Return [X, Y] of the center of cell containing provided text 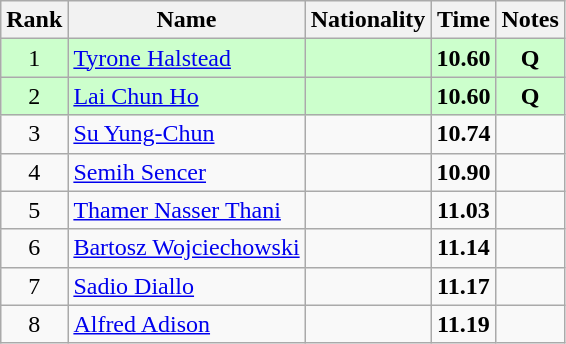
6 [34, 248]
1 [34, 58]
4 [34, 172]
11.14 [464, 248]
Alfred Adison [186, 324]
Tyrone Halstead [186, 58]
2 [34, 96]
3 [34, 134]
Name [186, 20]
Nationality [368, 20]
Su Yung-Chun [186, 134]
Sadio Diallo [186, 286]
11.03 [464, 210]
Lai Chun Ho [186, 96]
Notes [530, 20]
10.74 [464, 134]
Thamer Nasser Thani [186, 210]
8 [34, 324]
Semih Sencer [186, 172]
Rank [34, 20]
7 [34, 286]
11.19 [464, 324]
11.17 [464, 286]
Bartosz Wojciechowski [186, 248]
5 [34, 210]
Time [464, 20]
10.90 [464, 172]
